Identify which cell holds the provided text, then report its [x, y] central coordinate. 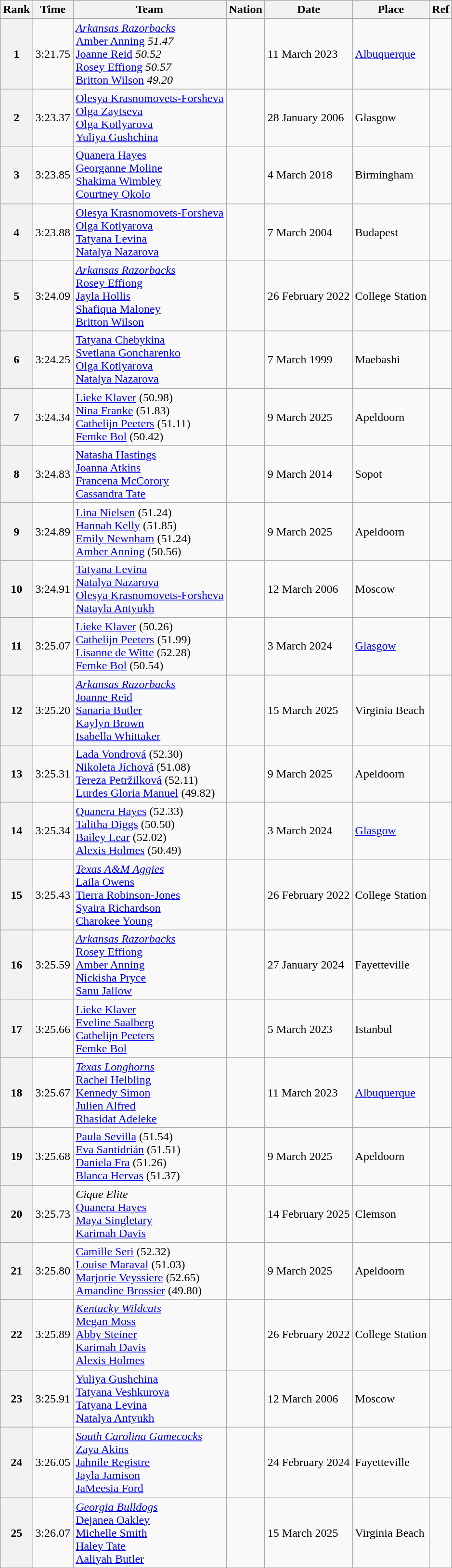
25 [16, 1532]
Maebashi [391, 360]
Texas A&M AggiesLaila OwensTierra Robinson-JonesSyaira RichardsonCharokee Young [150, 895]
3:25.20 [53, 710]
Paula Sevilla (51.54)Eva Santidrián (51.51)Daniela Fra (51.26)Blanca Hervas (51.37) [150, 1157]
3:25.73 [53, 1213]
Camille Seri (52.32)Louise Maraval (51.03)Marjorie Veyssiere (52.65)Amandine Brossier (49.80) [150, 1271]
17 [16, 1029]
3:26.07 [53, 1532]
Arkansas RazorbacksJoanne ReidSanaria ButlerKaylyn BrownIsabella Whittaker [150, 710]
Lieke Klaver (50.98)Nina Franke (51.83)Cathelijn Peeters (51.11)Femke Bol (50.42) [150, 417]
19 [16, 1157]
3:23.85 [53, 175]
11 [16, 646]
South Carolina GamecocksZaya AkinsJahnile RegistreJayla JamisonJaMeesia Ford [150, 1462]
Quanera Hayes (52.33)Talitha Diggs (50.50)Bailey Lear (52.02)Alexis Holmes (50.49) [150, 831]
14 February 2025 [309, 1213]
3:25.89 [53, 1335]
8 [16, 474]
Lina Nielsen (51.24)Hannah Kelly (51.85)Emily Newnham (51.24)Amber Anning (50.56) [150, 531]
Lada Vondrová (52.30)Nikoleta Jíchová (51.08)Tereza Petržilková (52.11)Lurdes Gloria Manuel (49.82) [150, 774]
Olesya Krasnomovets-ForshevaOlga ZaytsevaOlga KotlyarovaYuliya Gushchina [150, 117]
14 [16, 831]
7 [16, 417]
22 [16, 1335]
Birmingham [391, 175]
3:24.09 [53, 296]
3:21.75 [53, 54]
3:24.34 [53, 417]
Team [150, 10]
Texas LonghornsRachel HelblingKennedy SimonJulien AlfredRhasidat Adeleke [150, 1093]
Kentucky WildcatsMegan MossAbby SteinerKarimah DavisAlexis Holmes [150, 1335]
Cique EliteQuanera HayesMaya SingletaryKarimah Davis [150, 1213]
3:23.88 [53, 232]
3:25.91 [53, 1398]
Lieke KlaverEveline SaalbergCathelijn PeetersFemke Bol [150, 1029]
Arkansas RazorbacksRosey EffiongJayla HollisShafiqua MaloneyBritton Wilson [150, 296]
Time [53, 10]
3:25.59 [53, 965]
5 [16, 296]
3:25.68 [53, 1157]
3:24.89 [53, 531]
Tatyana ChebykinaSvetlana GoncharenkoOlga KotlyarovaNatalya Nazarova [150, 360]
Budapest [391, 232]
6 [16, 360]
Place [391, 10]
12 [16, 710]
3:25.31 [53, 774]
3:24.83 [53, 474]
Natasha HastingsJoanna AtkinsFrancena McCororyCassandra Tate [150, 474]
18 [16, 1093]
Arkansas RazorbacksRosey EffiongAmber AnningNickisha PryceSanu Jallow [150, 965]
24 [16, 1462]
Rank [16, 10]
Arkansas RazorbacksAmber Anning 51.47Joanne Reid 50.52Rosey Effiong 50.57Britton Wilson 49.20 [150, 54]
9 [16, 531]
3:25.07 [53, 646]
Tatyana LevinaNatalya NazarovaOlesya Krasnomovets-ForshevaNatayla Antyukh [150, 589]
10 [16, 589]
4 March 2018 [309, 175]
7 March 2004 [309, 232]
2 [16, 117]
23 [16, 1398]
28 January 2006 [309, 117]
21 [16, 1271]
Olesya Krasnomovets-ForshevaOlga KotlyarovaTatyana LevinaNatalya Nazarova [150, 232]
Georgia BulldogsDejanea OakleyMichelle SmithHaley TateAaliyah Butler [150, 1532]
Istanbul [391, 1029]
Sopot [391, 474]
3:26.05 [53, 1462]
Lieke Klaver (50.26)Cathelijn Peeters (51.99)Lisanne de Witte (52.28)Femke Bol (50.54) [150, 646]
Ref [441, 10]
Date [309, 10]
3:25.66 [53, 1029]
3:24.25 [53, 360]
3:24.91 [53, 589]
9 March 2014 [309, 474]
Yuliya GushchinaTatyana VeshkurovaTatyana LevinaNatalya Antyukh [150, 1398]
7 March 1999 [309, 360]
27 January 2024 [309, 965]
3:23.37 [53, 117]
15 [16, 895]
3 [16, 175]
5 March 2023 [309, 1029]
20 [16, 1213]
3:25.67 [53, 1093]
3:25.43 [53, 895]
3:25.80 [53, 1271]
16 [16, 965]
4 [16, 232]
Nation [245, 10]
3:25.34 [53, 831]
Quanera HayesGeorganne MolineShakima WimbleyCourtney Okolo [150, 175]
Clemson [391, 1213]
24 February 2024 [309, 1462]
1 [16, 54]
13 [16, 774]
